From the cell containing the given text, extract its center point as [X, Y] coordinate. 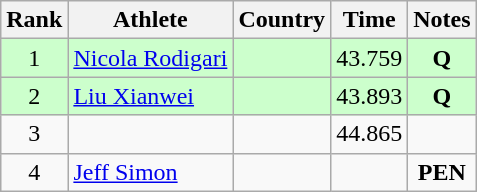
2 [34, 96]
43.759 [370, 58]
1 [34, 58]
Liu Xianwei [150, 96]
4 [34, 172]
Nicola Rodigari [150, 58]
Notes [442, 20]
PEN [442, 172]
Country [282, 20]
Athlete [150, 20]
3 [34, 134]
Time [370, 20]
43.893 [370, 96]
44.865 [370, 134]
Rank [34, 20]
Jeff Simon [150, 172]
